Pinpoint the cell where the given text exists, returning its (x, y) midpoint coordinate. 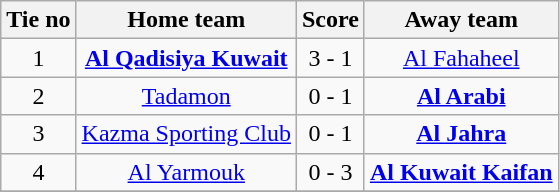
3 (38, 134)
Tadamon (186, 96)
Al Fahaheel (461, 58)
Al Yarmouk (186, 172)
Tie no (38, 20)
Score (330, 20)
Kazma Sporting Club (186, 134)
1 (38, 58)
Away team (461, 20)
Home team (186, 20)
Al Kuwait Kaifan (461, 172)
4 (38, 172)
3 - 1 (330, 58)
0 - 3 (330, 172)
Al Qadisiya Kuwait (186, 58)
Al Arabi (461, 96)
Al Jahra (461, 134)
2 (38, 96)
